Identify which cell holds the provided text, then report its [X, Y] central coordinate. 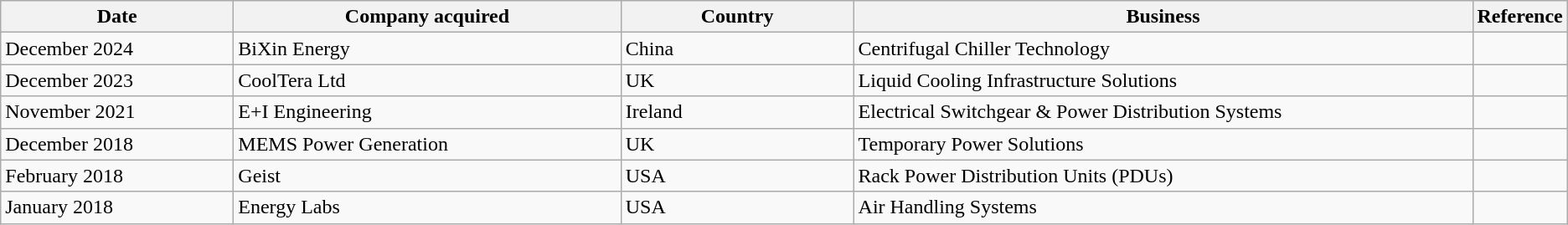
Reference [1519, 17]
CoolTera Ltd [427, 80]
Date [117, 17]
Ireland [737, 112]
Temporary Power Solutions [1163, 144]
MEMS Power Generation [427, 144]
E+I Engineering [427, 112]
Air Handling Systems [1163, 207]
Rack Power Distribution Units (PDUs) [1163, 176]
January 2018 [117, 207]
Centrifugal Chiller Technology [1163, 49]
November 2021 [117, 112]
December 2023 [117, 80]
China [737, 49]
Business [1163, 17]
December 2024 [117, 49]
Geist [427, 176]
Country [737, 17]
Liquid Cooling Infrastructure Solutions [1163, 80]
February 2018 [117, 176]
Company acquired [427, 17]
Energy Labs [427, 207]
Electrical Switchgear & Power Distribution Systems [1163, 112]
BiXin Energy [427, 49]
December 2018 [117, 144]
